Return (x, y) of the center of cell containing provided text 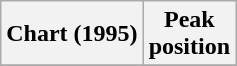
Peakposition (189, 34)
Chart (1995) (72, 34)
